Identify which cell holds the provided text, then report its (X, Y) central coordinate. 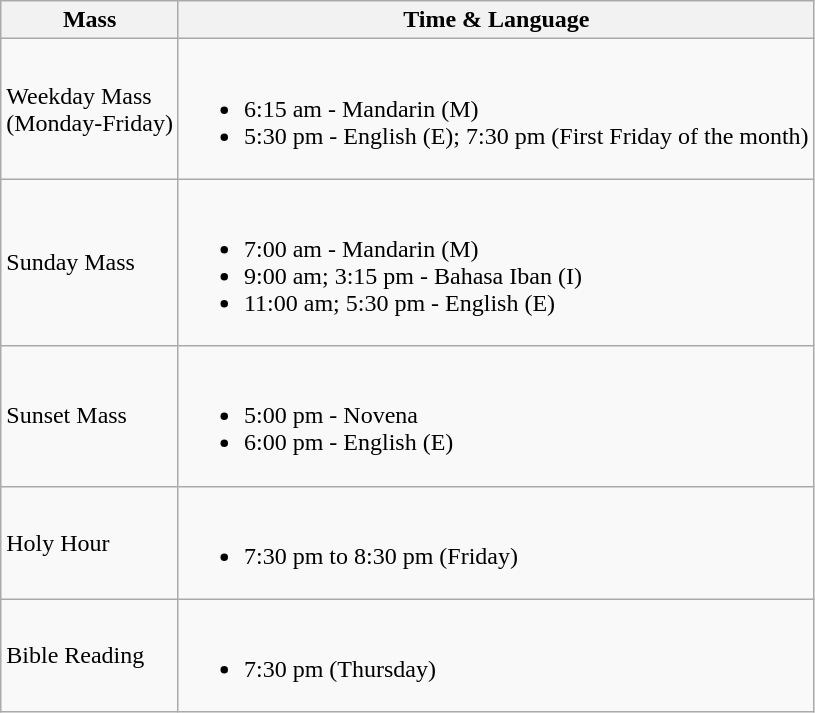
6:15 am - Mandarin (M)5:30 pm - English (E); 7:30 pm (First Friday of the month) (496, 109)
Sunset Mass (90, 416)
Bible Reading (90, 656)
7:00 am - Mandarin (M)9:00 am; 3:15 pm - Bahasa Iban (I)11:00 am; 5:30 pm - English (E) (496, 262)
Time & Language (496, 20)
Holy Hour (90, 542)
5:00 pm - Novena6:00 pm - English (E) (496, 416)
Sunday Mass (90, 262)
Mass (90, 20)
Weekday Mass(Monday-Friday) (90, 109)
7:30 pm (Thursday) (496, 656)
7:30 pm to 8:30 pm (Friday) (496, 542)
